For the text-containing cell, return its midpoint in [X, Y] coordinate format. 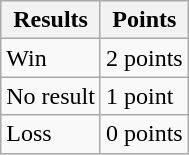
Loss [51, 134]
Points [144, 20]
0 points [144, 134]
1 point [144, 96]
Results [51, 20]
Win [51, 58]
No result [51, 96]
2 points [144, 58]
